Return [X, Y] of the center of cell containing provided text 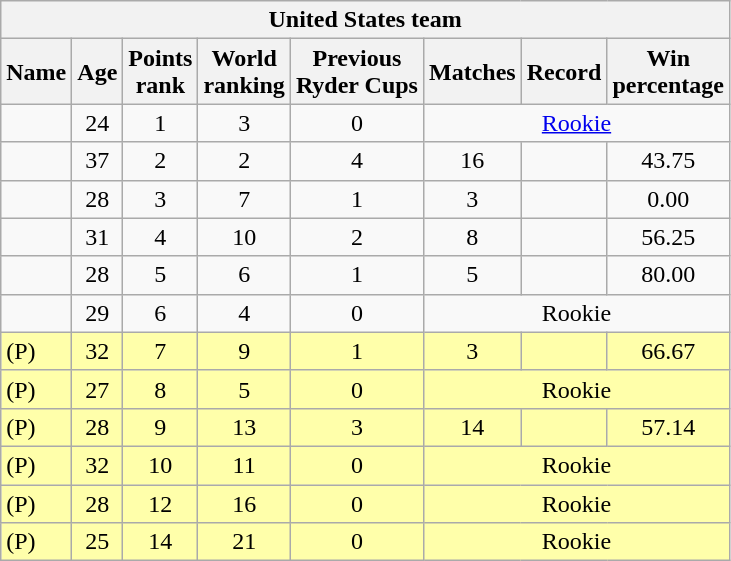
11 [244, 465]
24 [98, 123]
66.67 [668, 351]
27 [98, 389]
29 [98, 313]
13 [244, 427]
Pointsrank [160, 72]
80.00 [668, 275]
Name [36, 72]
Matches [472, 72]
21 [244, 542]
Winpercentage [668, 72]
United States team [366, 20]
25 [98, 542]
43.75 [668, 161]
56.25 [668, 237]
31 [98, 237]
57.14 [668, 427]
12 [160, 503]
Age [98, 72]
0.00 [668, 199]
Record [564, 72]
37 [98, 161]
PreviousRyder Cups [356, 72]
Worldranking [244, 72]
